Find where the given text appears and provide that cell's center as (X, Y) coordinate. 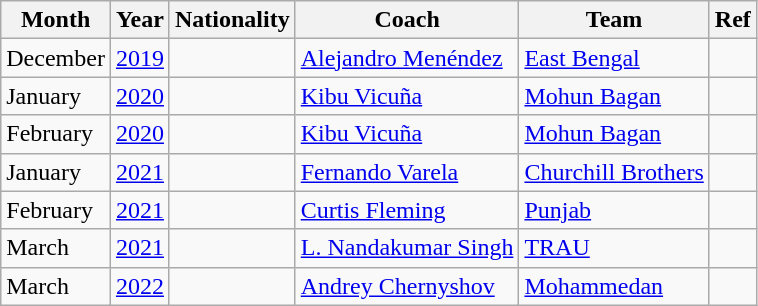
Year (140, 20)
East Bengal (614, 58)
Andrey Chernyshov (407, 286)
TRAU (614, 248)
Curtis Fleming (407, 210)
Fernando Varela (407, 172)
Alejandro Menéndez (407, 58)
L. Nandakumar Singh (407, 248)
Team (614, 20)
December (56, 58)
2019 (140, 58)
Coach (407, 20)
Mohammedan (614, 286)
Churchill Brothers (614, 172)
Punjab (614, 210)
Ref (732, 20)
2022 (140, 286)
Nationality (232, 20)
Month (56, 20)
